Return (X, Y) of the center of cell containing provided text 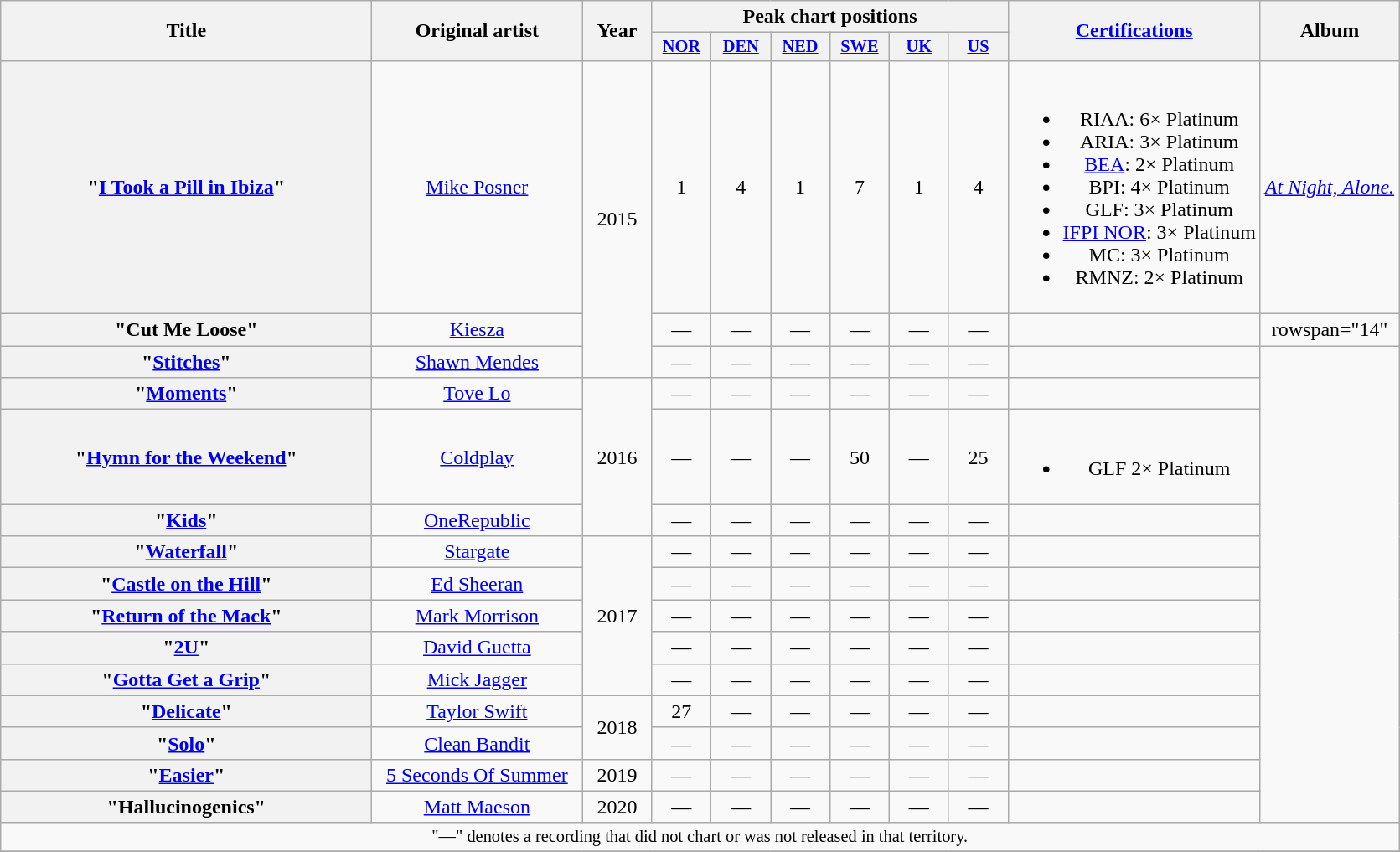
2015 (617, 219)
NED (801, 47)
Mick Jagger (478, 679)
"Stitches" (186, 362)
2020 (617, 807)
At Night, Alone. (1329, 187)
rowspan="14" (1329, 330)
50 (860, 457)
Peak chart positions (829, 17)
Matt Maeson (478, 807)
7 (860, 187)
Year (617, 31)
Ed Sheeran (478, 584)
2019 (617, 775)
NOR (682, 47)
2018 (617, 727)
UK (918, 47)
2017 (617, 616)
Mike Posner (478, 187)
SWE (860, 47)
Kiesza (478, 330)
"Waterfall" (186, 552)
OneRepublic (478, 520)
5 Seconds Of Summer (478, 775)
GLF 2× Platinum (1134, 457)
"Easier" (186, 775)
Taylor Swift (478, 711)
"Cut Me Loose" (186, 330)
27 (682, 711)
Album (1329, 31)
Clean Bandit (478, 743)
David Guetta (478, 648)
"Solo" (186, 743)
"2U" (186, 648)
"I Took a Pill in Ibiza" (186, 187)
"Hymn for the Weekend" (186, 457)
2016 (617, 457)
Stargate (478, 552)
Tove Lo (478, 394)
"Castle on the Hill" (186, 584)
"Delicate" (186, 711)
Certifications (1134, 31)
DEN (741, 47)
"—" denotes a recording that did not chart or was not released in that territory. (700, 837)
"Return of the Mack" (186, 616)
US (979, 47)
Mark Morrison (478, 616)
"Moments" (186, 394)
Shawn Mendes (478, 362)
Original artist (478, 31)
Title (186, 31)
Coldplay (478, 457)
"Kids" (186, 520)
25 (979, 457)
"Gotta Get a Grip" (186, 679)
RIAA: 6× PlatinumARIA: 3× PlatinumBEA: 2× PlatinumBPI: 4× PlatinumGLF: 3× PlatinumIFPI NOR: 3× PlatinumMC: 3× PlatinumRMNZ: 2× Platinum (1134, 187)
"Hallucinogenics" (186, 807)
